Detect which cell encompasses the target text, then output its (X, Y) center coordinate. 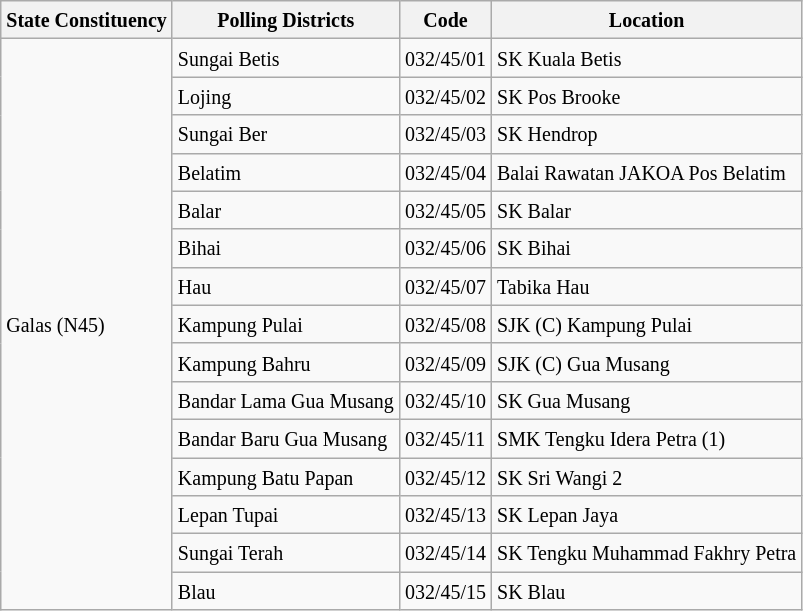
032/45/07 (445, 286)
Bandar Lama Gua Musang (286, 400)
Galas (N45) (87, 324)
032/45/05 (445, 210)
Tabika Hau (647, 286)
Kampung Batu Papan (286, 477)
Kampung Pulai (286, 324)
032/45/03 (445, 134)
SK Bihai (647, 248)
Code (445, 20)
Bandar Baru Gua Musang (286, 438)
State Constituency (87, 20)
032/45/02 (445, 96)
032/45/13 (445, 515)
Location (647, 20)
SK Gua Musang (647, 400)
Balai Rawatan JAKOA Pos Belatim (647, 172)
032/45/08 (445, 324)
032/45/04 (445, 172)
032/45/14 (445, 553)
SK Lepan Jaya (647, 515)
032/45/09 (445, 362)
Balar (286, 210)
SJK (C) Kampung Pulai (647, 324)
SK Blau (647, 591)
Sungai Betis (286, 58)
032/45/01 (445, 58)
Sungai Terah (286, 553)
Sungai Ber (286, 134)
032/45/12 (445, 477)
Lojing (286, 96)
SK Sri Wangi 2 (647, 477)
SK Balar (647, 210)
Bihai (286, 248)
SK Hendrop (647, 134)
032/45/06 (445, 248)
SK Kuala Betis (647, 58)
SK Tengku Muhammad Fakhry Petra (647, 553)
032/45/10 (445, 400)
Blau (286, 591)
Polling Districts (286, 20)
Hau (286, 286)
Kampung Bahru (286, 362)
032/45/11 (445, 438)
SMK Tengku Idera Petra (1) (647, 438)
SJK (C) Gua Musang (647, 362)
SK Pos Brooke (647, 96)
032/45/15 (445, 591)
Lepan Tupai (286, 515)
Belatim (286, 172)
